Pinpoint the cell where the given text exists, returning its [x, y] midpoint coordinate. 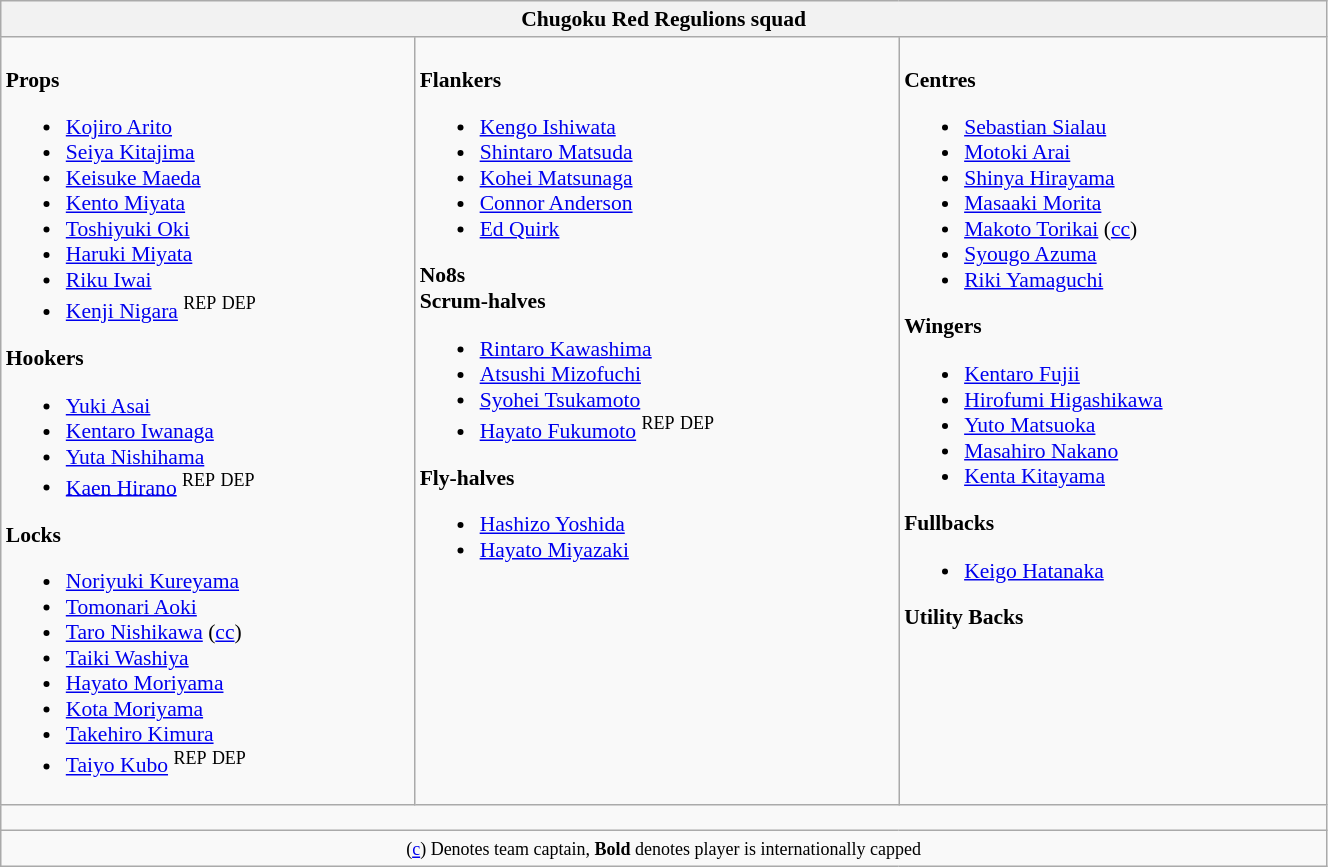
Chugoku Red Regulions squad [664, 19]
(c) Denotes team captain, Bold denotes player is internationally capped [664, 849]
